Find where the given text appears and provide that cell's center as [x, y] coordinate. 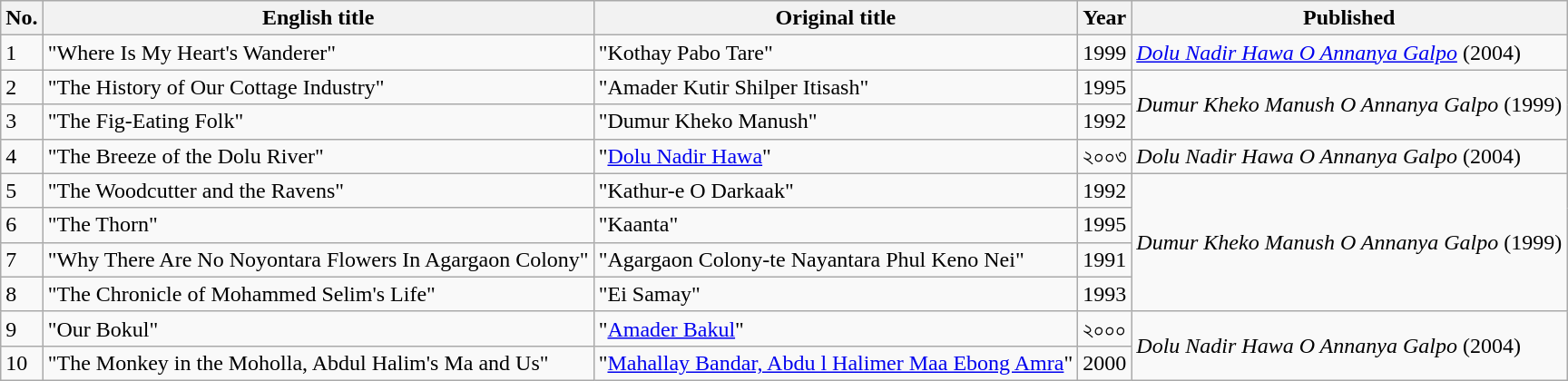
"The Chronicle of Mohammed Selim's Life" [318, 294]
1993 [1105, 294]
6 [22, 225]
"Mahallay Bandar, Abdu l Halimer Maa Ebong Amra" [836, 363]
5 [22, 190]
"The Woodcutter and the Ravens" [318, 190]
"Amader Kutir Shilper Itisash" [836, 87]
"The Breeze of the Dolu River" [318, 156]
4 [22, 156]
"Kaanta" [836, 225]
"The History of Our Cottage Industry" [318, 87]
1991 [1105, 259]
1 [22, 53]
২০০০ [1105, 328]
Published [1349, 18]
3 [22, 122]
২০০৩ [1105, 156]
"Dumur Kheko Manush" [836, 122]
"The Fig-Eating Folk" [318, 122]
"Our Bokul" [318, 328]
"Where Is My Heart's Wanderer" [318, 53]
English title [318, 18]
2000 [1105, 363]
7 [22, 259]
"Ei Samay" [836, 294]
Original title [836, 18]
2 [22, 87]
"Dolu Nadir Hawa" [836, 156]
Year [1105, 18]
"Kothay Pabo Tare" [836, 53]
No. [22, 18]
"Kathur-e O Darkaak" [836, 190]
"Amader Bakul" [836, 328]
8 [22, 294]
"The Thorn" [318, 225]
10 [22, 363]
"The Monkey in the Moholla, Abdul Halim's Ma and Us" [318, 363]
1999 [1105, 53]
"Agargaon Colony-te Nayantara Phul Keno Nei" [836, 259]
"Why There Are No Noyontara Flowers In Agargaon Colony" [318, 259]
9 [22, 328]
